For the text-containing cell, return its midpoint in (X, Y) coordinate format. 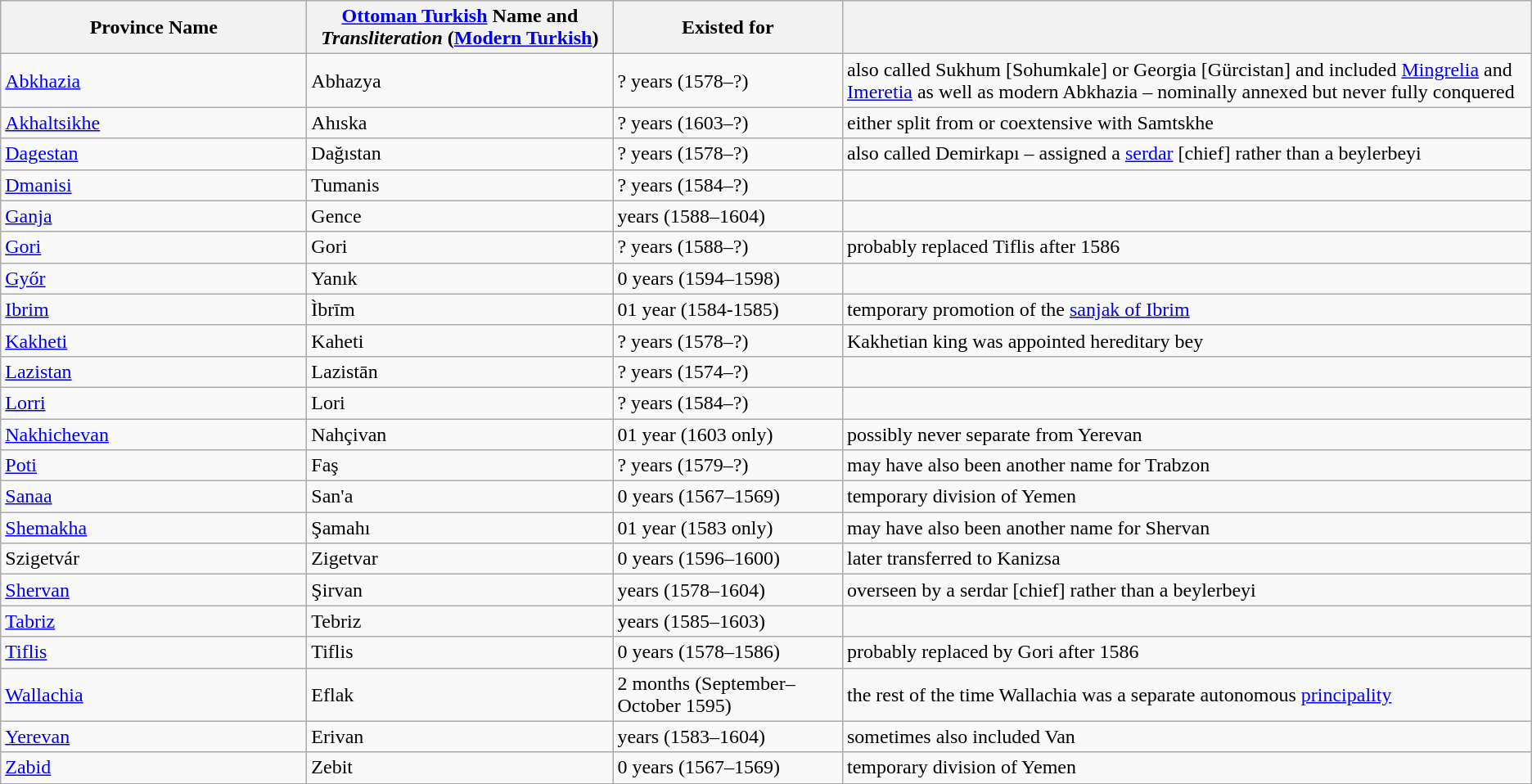
Zabid (154, 768)
01 year (1603 only) (728, 435)
either split from or coextensive with Samtskhe (1187, 123)
may have also been another name for Trabzon (1187, 466)
Existed for (728, 28)
Szigetvár (154, 559)
? years (1574–?) (728, 372)
? years (1579–?) (728, 466)
Sanaa (154, 497)
years (1588–1604) (728, 216)
Ottoman Turkish Name and Transliteration (Modern Turkish) (460, 28)
Shemakha (154, 528)
? years (1603–?) (728, 123)
Erivan (460, 737)
Yanık (460, 278)
Nahçivan (460, 435)
overseen by a serdar [chief] rather than a beylerbeyi (1187, 590)
Zigetvar (460, 559)
Province Name (154, 28)
probably replaced Tiflis after 1586 (1187, 247)
Ganja (154, 216)
Şirvan (460, 590)
2 months (September–October 1595) (728, 694)
later transferred to Kanizsa (1187, 559)
Lori (460, 403)
Akhaltsikhe (154, 123)
years (1578–1604) (728, 590)
Poti (154, 466)
Yerevan (154, 737)
years (1583–1604) (728, 737)
Dmanisi (154, 185)
Lazistān (460, 372)
probably replaced by Gori after 1586 (1187, 652)
Shervan (154, 590)
sometimes also included Van (1187, 737)
temporary promotion of the sanjak of Ibrim (1187, 309)
? years (1588–?) (728, 247)
possibly never separate from Yerevan (1187, 435)
0 years (1596–1600) (728, 559)
years (1585–1603) (728, 621)
the rest of the time Wallachia was a separate autonomous principality (1187, 694)
may have also been another name for Shervan (1187, 528)
Kaheti (460, 340)
Gence (460, 216)
San'a (460, 497)
Ibrim (154, 309)
Tabriz (154, 621)
Lazistan (154, 372)
Lorri (154, 403)
Kakhetian king was appointed hereditary bey (1187, 340)
Ìbrīm (460, 309)
also called Demirkapı – assigned a serdar [chief] rather than a beylerbeyi (1187, 154)
0 years (1594–1598) (728, 278)
Dagestan (154, 154)
Abkhazia (154, 80)
Nakhichevan (154, 435)
01 year (1584-1585) (728, 309)
Zebit (460, 768)
Abhazya (460, 80)
Tebriz (460, 621)
Kakheti (154, 340)
Dağıstan (460, 154)
Faş (460, 466)
Ahıska (460, 123)
01 year (1583 only) (728, 528)
Wallachia (154, 694)
Győr (154, 278)
Şamahı (460, 528)
Eflak (460, 694)
0 years (1578–1586) (728, 652)
Tumanis (460, 185)
